Locate the cell with the specified text and output its (X, Y) center coordinate. 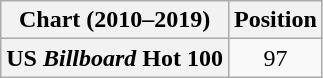
Chart (2010–2019) (115, 20)
US Billboard Hot 100 (115, 58)
Position (276, 20)
97 (276, 58)
